Locate the cell with the specified text and output its (x, y) center coordinate. 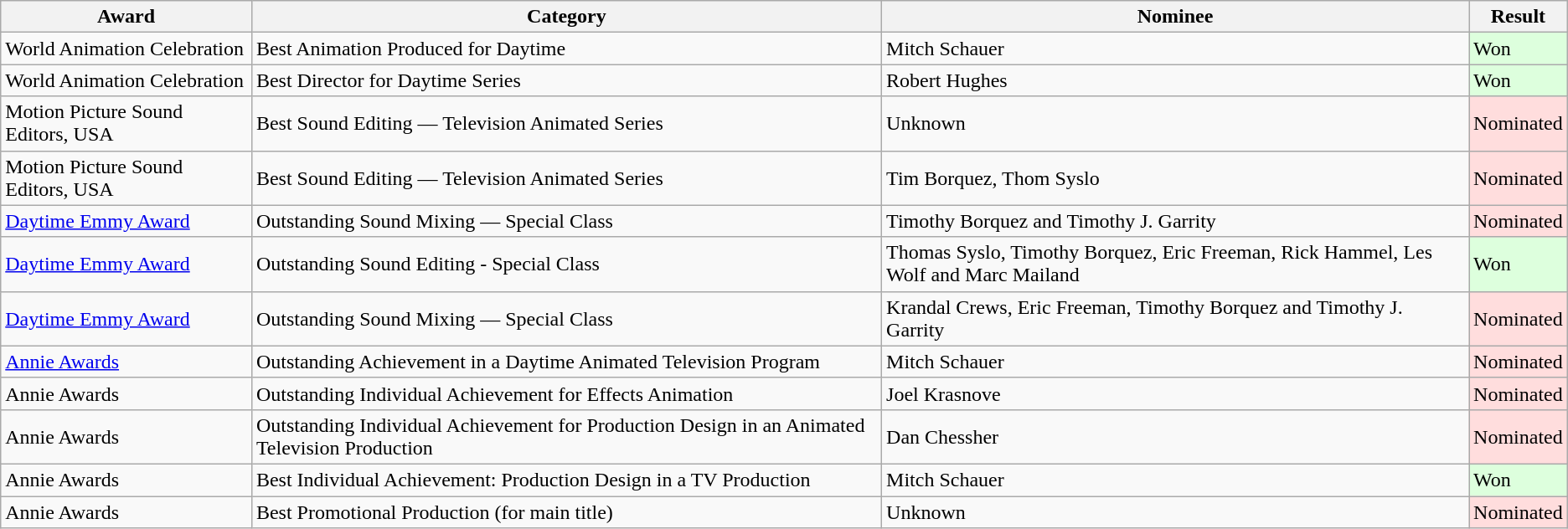
Outstanding Achievement in a Daytime Animated Television Program (566, 362)
Dan Chessher (1176, 437)
Krandal Crews, Eric Freeman, Timothy Borquez and Timothy J. Garrity (1176, 318)
Category (566, 17)
Best Promotional Production (for main title) (566, 511)
Best Individual Achievement: Production Design in a TV Production (566, 480)
Award (126, 17)
Timothy Borquez and Timothy J. Garrity (1176, 221)
Outstanding Individual Achievement for Production Design in an Animated Television Production (566, 437)
Outstanding Sound Editing - Special Class (566, 264)
Nominee (1176, 17)
Outstanding Individual Achievement for Effects Animation (566, 393)
Tim Borquez, Thom Syslo (1176, 177)
Thomas Syslo, Timothy Borquez, Eric Freeman, Rick Hammel, Les Wolf and Marc Mailand (1176, 264)
Best Animation Produced for Daytime (566, 49)
Robert Hughes (1176, 80)
Best Director for Daytime Series (566, 80)
Result (1519, 17)
Joel Krasnove (1176, 393)
